Determine the [X, Y] coordinate at the center of the cell enclosing the given text.  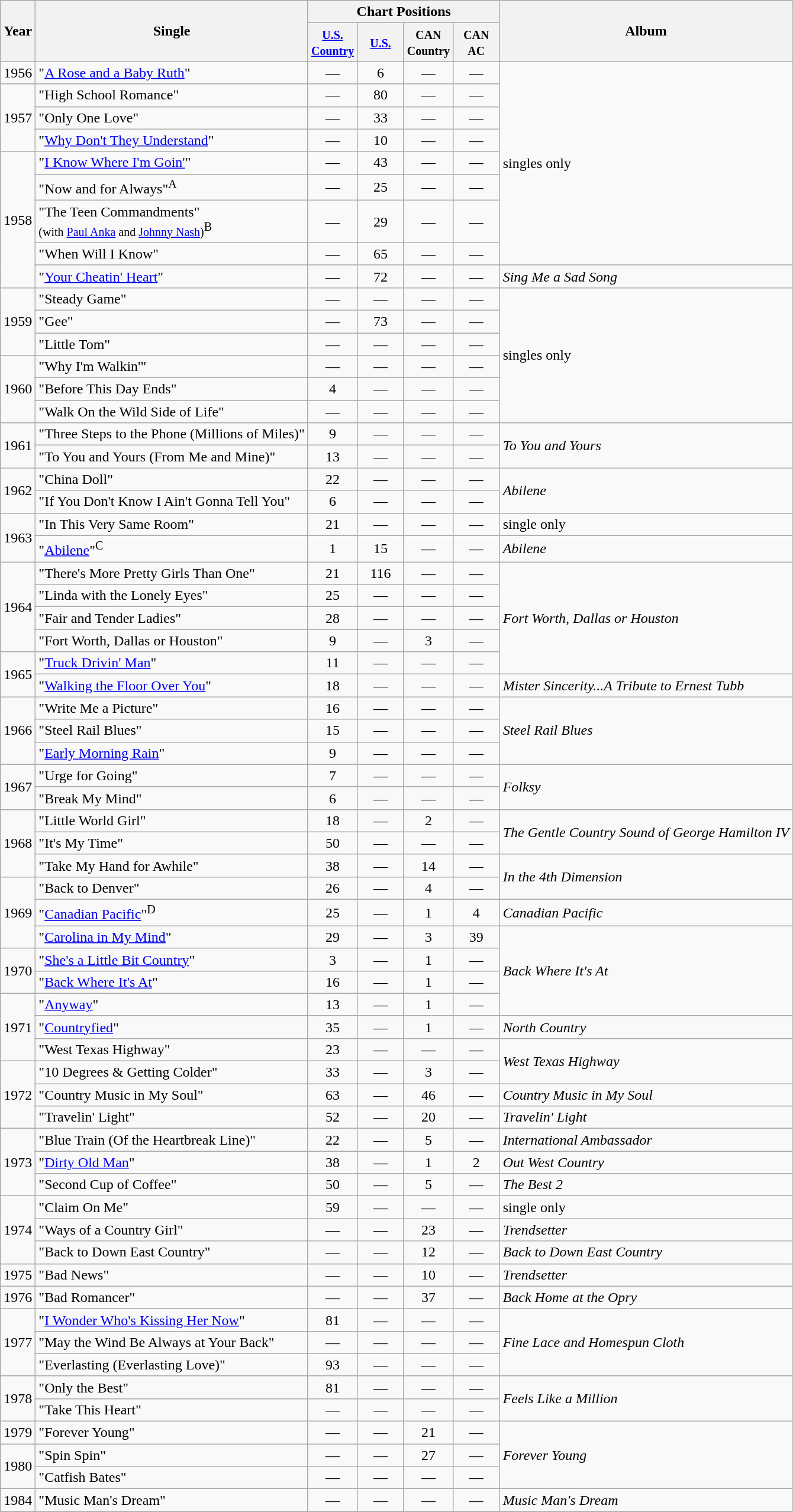
35 [333, 1027]
1984 [18, 1500]
"Anyway" [172, 1004]
"Three Steps to the Phone (Millions of Miles)" [172, 434]
Mister Sincerity...A Tribute to Ernest Tubb [646, 686]
12 [428, 1252]
To You and Yours [646, 445]
In the 4th Dimension [646, 877]
27 [428, 1455]
7 [333, 776]
"Urge for Going" [172, 776]
1957 [18, 118]
"It's My Time" [172, 843]
72 [381, 276]
Feels Like a Million [646, 1398]
Chart Positions [404, 12]
"May the Wind Be Always at Your Back" [172, 1342]
"Only One Love" [172, 118]
"Linda with the Lonely Eyes" [172, 596]
"Fort Worth, Dallas or Houston" [172, 641]
"Take My Hand for Awhile" [172, 865]
65 [381, 254]
46 [428, 1095]
"China Doll" [172, 479]
Back to Down East Country [646, 1252]
Year [18, 31]
1975 [18, 1275]
1967 [18, 787]
Travelin' Light [646, 1117]
116 [381, 573]
"Dirty Old Man" [172, 1162]
"Steel Rail Blues" [172, 731]
International Ambassador [646, 1140]
1965 [18, 674]
"The Teen Commandments"(with Paul Anka and Johnny Nash)B [172, 222]
"Ways of a Country Girl" [172, 1230]
"Blue Train (Of the Heartbreak Line)" [172, 1140]
"Carolina in My Mind" [172, 937]
14 [428, 865]
"If You Don't Know I Ain't Gonna Tell You" [172, 502]
"Now and for Always"A [172, 187]
Music Man's Dream [646, 1500]
1979 [18, 1433]
37 [428, 1297]
28 [333, 618]
"Travelin' Light" [172, 1117]
1980 [18, 1466]
1969 [18, 913]
43 [381, 163]
"Write Me a Picture" [172, 708]
"Walk On the Wild Side of Life" [172, 412]
"In This Very Same Room" [172, 524]
"Claim On Me" [172, 1207]
Back Where It's At [646, 971]
"A Rose and a Baby Ruth" [172, 73]
"Gee" [172, 321]
"Bad News" [172, 1275]
"Your Cheatin' Heart" [172, 276]
The Gentle Country Sound of George Hamilton IV [646, 832]
"To You and Yours (From Me and Mine)" [172, 457]
26 [333, 889]
"Steady Game" [172, 299]
"Before This Day Ends" [172, 389]
"Why Don't They Understand" [172, 140]
"Bad Romancer" [172, 1297]
Sing Me a Sad Song [646, 276]
"Walking the Floor Over You" [172, 686]
The Best 2 [646, 1185]
20 [428, 1117]
"There's More Pretty Girls Than One" [172, 573]
"Back to Down East Country" [172, 1252]
63 [333, 1095]
"Spin Spin" [172, 1455]
Fine Lace and Homespun Cloth [646, 1342]
"Canadian Pacific"D [172, 913]
U.S. Country [333, 43]
"Music Man's Dream" [172, 1500]
Steel Rail Blues [646, 731]
"Second Cup of Coffee" [172, 1185]
"Back Where It's At" [172, 982]
Single [172, 31]
CAN AC [477, 43]
"Forever Young" [172, 1433]
1961 [18, 445]
1964 [18, 607]
1958 [18, 219]
Album [646, 31]
Canadian Pacific [646, 913]
CAN Country [428, 43]
"10 Degrees & Getting Colder" [172, 1072]
"Back to Denver" [172, 889]
"Fair and Tender Ladies" [172, 618]
73 [381, 321]
"Break My Mind" [172, 798]
"She's a Little Bit Country" [172, 959]
59 [333, 1207]
"I Wonder Who's Kissing Her Now" [172, 1320]
Country Music in My Soul [646, 1095]
1960 [18, 389]
1959 [18, 321]
"Catfish Bates" [172, 1478]
"Little Tom" [172, 344]
North Country [646, 1027]
1970 [18, 971]
"Everlasting (Everlasting Love)" [172, 1365]
"Abilene"C [172, 549]
Back Home at the Opry [646, 1297]
"Country Music in My Soul" [172, 1095]
1956 [18, 73]
"Early Morning Rain" [172, 753]
"West Texas Highway" [172, 1049]
West Texas Highway [646, 1061]
1962 [18, 490]
1971 [18, 1027]
"Only the Best" [172, 1387]
1974 [18, 1230]
"Little World Girl" [172, 820]
"Truck Drivin' Man" [172, 663]
80 [381, 95]
1977 [18, 1342]
"When Will I Know" [172, 254]
"Why I'm Walkin'" [172, 367]
"Take This Heart" [172, 1410]
1978 [18, 1398]
"High School Romance" [172, 95]
39 [477, 937]
Forever Young [646, 1455]
Fort Worth, Dallas or Houston [646, 618]
93 [333, 1365]
"Countryfied" [172, 1027]
1963 [18, 537]
Folksy [646, 787]
Out West Country [646, 1162]
1968 [18, 843]
"I Know Where I'm Goin'" [172, 163]
1966 [18, 731]
1973 [18, 1162]
1976 [18, 1297]
1972 [18, 1095]
U.S. [381, 43]
11 [333, 663]
52 [333, 1117]
